From the cell containing the given text, extract its center point as (X, Y) coordinate. 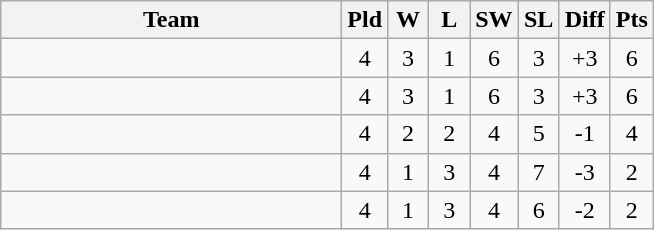
5 (538, 134)
SW (494, 20)
L (450, 20)
W (408, 20)
Diff (584, 20)
-3 (584, 172)
7 (538, 172)
Team (172, 20)
SL (538, 20)
-2 (584, 210)
Pts (632, 20)
Pld (365, 20)
-1 (584, 134)
